Scan for the cell matching the given text and deliver its [x, y] coordinate at center. 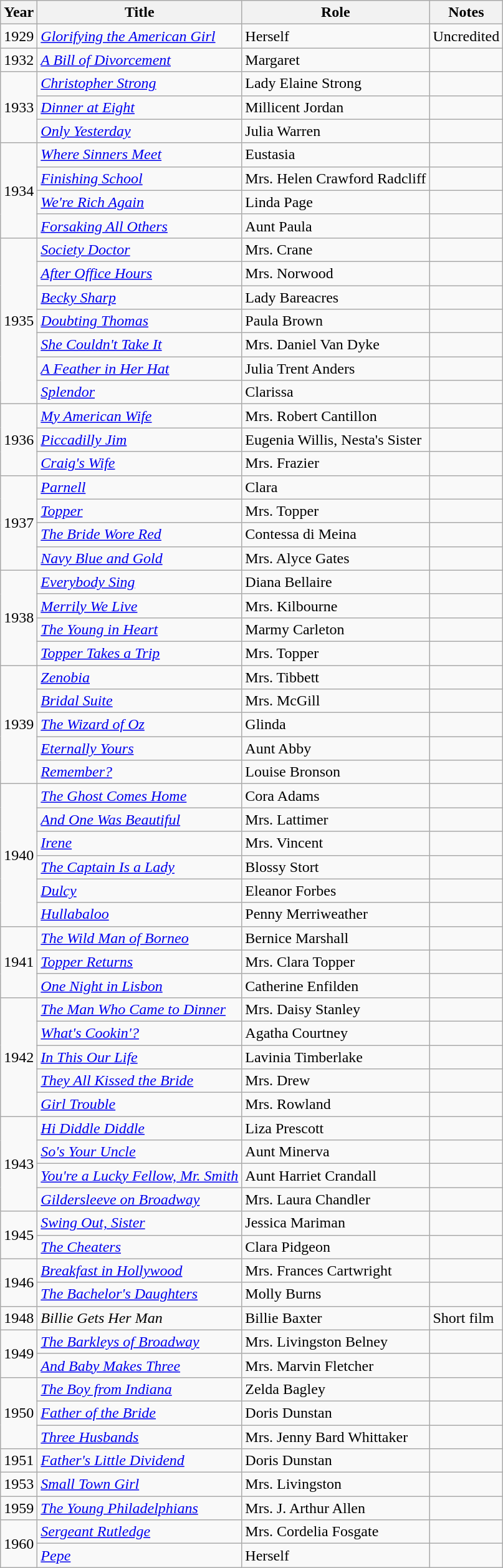
Mrs. Kilbourne [335, 606]
Breakfast in Hollywood [140, 1270]
The Captain Is a Lady [140, 867]
Splendor [140, 392]
1942 [19, 1057]
1948 [19, 1318]
Pepe [140, 1556]
Billie Baxter [335, 1318]
Doubting Thomas [140, 321]
1932 [19, 60]
Sergeant Rutledge [140, 1532]
Jessica Mariman [335, 1223]
Aunt Abby [335, 748]
Dulcy [140, 891]
Girl Trouble [140, 1105]
Mrs. Laura Chandler [335, 1199]
Mrs. Tibbett [335, 677]
One Night in Lisbon [140, 985]
Bridal Suite [140, 701]
Molly Burns [335, 1294]
Dinner at Eight [140, 107]
After Office Hours [140, 273]
Three Husbands [140, 1436]
Clarissa [335, 392]
Father of the Bride [140, 1413]
You're a Lucky Fellow, Mr. Smith [140, 1176]
In This Our Life [140, 1057]
Mrs. Frances Cartwright [335, 1270]
Millicent Jordan [335, 107]
The Cheaters [140, 1247]
Mrs. Frazier [335, 463]
Liza Prescott [335, 1128]
Zenobia [140, 677]
The Boy from Indiana [140, 1389]
1943 [19, 1164]
1936 [19, 440]
1940 [19, 855]
Mrs. Livingston [335, 1484]
The Man Who Came to Dinner [140, 1009]
1941 [19, 962]
Forsaking All Others [140, 226]
Craig's Wife [140, 463]
Mrs. Clara Topper [335, 962]
Aunt Harriet Crandall [335, 1176]
Louise Bronson [335, 772]
Mrs. Livingston Belney [335, 1342]
The Ghost Comes Home [140, 796]
Finishing School [140, 178]
Eugenia Willis, Nesta's Sister [335, 440]
Small Town Girl [140, 1484]
Contessa di Meina [335, 535]
Paula Brown [335, 321]
1946 [19, 1282]
Mrs. Drew [335, 1081]
Catherine Enfilden [335, 985]
My American Wife [140, 416]
They All Kissed the Bride [140, 1081]
Clara Pidgeon [335, 1247]
And One Was Beautiful [140, 820]
1933 [19, 107]
Topper Takes a Trip [140, 653]
Irene [140, 843]
1949 [19, 1353]
1934 [19, 190]
1929 [19, 36]
Mrs. Rowland [335, 1105]
Eternally Yours [140, 748]
The Wizard of Oz [140, 725]
Mrs. Vincent [335, 843]
Mrs. J. Arthur Allen [335, 1508]
Agatha Courtney [335, 1033]
Mrs. Robert Cantillon [335, 416]
Billie Gets Her Man [140, 1318]
She Couldn't Take It [140, 345]
Margaret [335, 60]
Glorifying the American Girl [140, 36]
The Bride Wore Red [140, 535]
Mrs. Daisy Stanley [335, 1009]
So's Your Uncle [140, 1152]
Mrs. Helen Crawford Radcliff [335, 178]
Zelda Bagley [335, 1389]
Linda Page [335, 202]
Eleanor Forbes [335, 891]
Becky Sharp [140, 298]
1960 [19, 1544]
We're Rich Again [140, 202]
The Wild Man of Borneo [140, 938]
1937 [19, 523]
A Feather in Her Hat [140, 369]
Cora Adams [335, 796]
Role [335, 12]
Aunt Paula [335, 226]
1945 [19, 1235]
Mrs. Norwood [335, 273]
Glinda [335, 725]
Topper Returns [140, 962]
The Young Philadelphians [140, 1508]
Remember? [140, 772]
Bernice Marshall [335, 938]
Title [140, 12]
Uncredited [466, 36]
Eustasia [335, 155]
1939 [19, 724]
The Young in Heart [140, 629]
Christopher Strong [140, 84]
Father's Little Dividend [140, 1461]
Where Sinners Meet [140, 155]
What's Cookin'? [140, 1033]
Parnell [140, 487]
Notes [466, 12]
Navy Blue and Gold [140, 558]
Marmy Carleton [335, 629]
Everybody Sing [140, 582]
Mrs. Jenny Bard Whittaker [335, 1436]
Mrs. McGill [335, 701]
Lady Elaine Strong [335, 84]
Mrs. Marvin Fletcher [335, 1365]
Julia Trent Anders [335, 369]
Penny Merriweather [335, 914]
Gildersleeve on Broadway [140, 1199]
Merrily We Live [140, 606]
Topper [140, 511]
1935 [19, 321]
Clara [335, 487]
Hi Diddle Diddle [140, 1128]
Lavinia Timberlake [335, 1057]
Short film [466, 1318]
Hullabaloo [140, 914]
Mrs. Alyce Gates [335, 558]
The Barkleys of Broadway [140, 1342]
1938 [19, 617]
A Bill of Divorcement [140, 60]
Aunt Minerva [335, 1152]
1950 [19, 1413]
Only Yesterday [140, 131]
Mrs. Cordelia Fosgate [335, 1532]
Year [19, 12]
Mrs. Daniel Van Dyke [335, 345]
Mrs. Lattimer [335, 820]
Swing Out, Sister [140, 1223]
1953 [19, 1484]
The Bachelor's Daughters [140, 1294]
Blossy Stort [335, 867]
And Baby Makes Three [140, 1365]
Society Doctor [140, 249]
Diana Bellaire [335, 582]
Julia Warren [335, 131]
Piccadilly Jim [140, 440]
1951 [19, 1461]
1959 [19, 1508]
Mrs. Crane [335, 249]
Lady Bareacres [335, 298]
